From the cell containing the given text, extract its center point as [X, Y] coordinate. 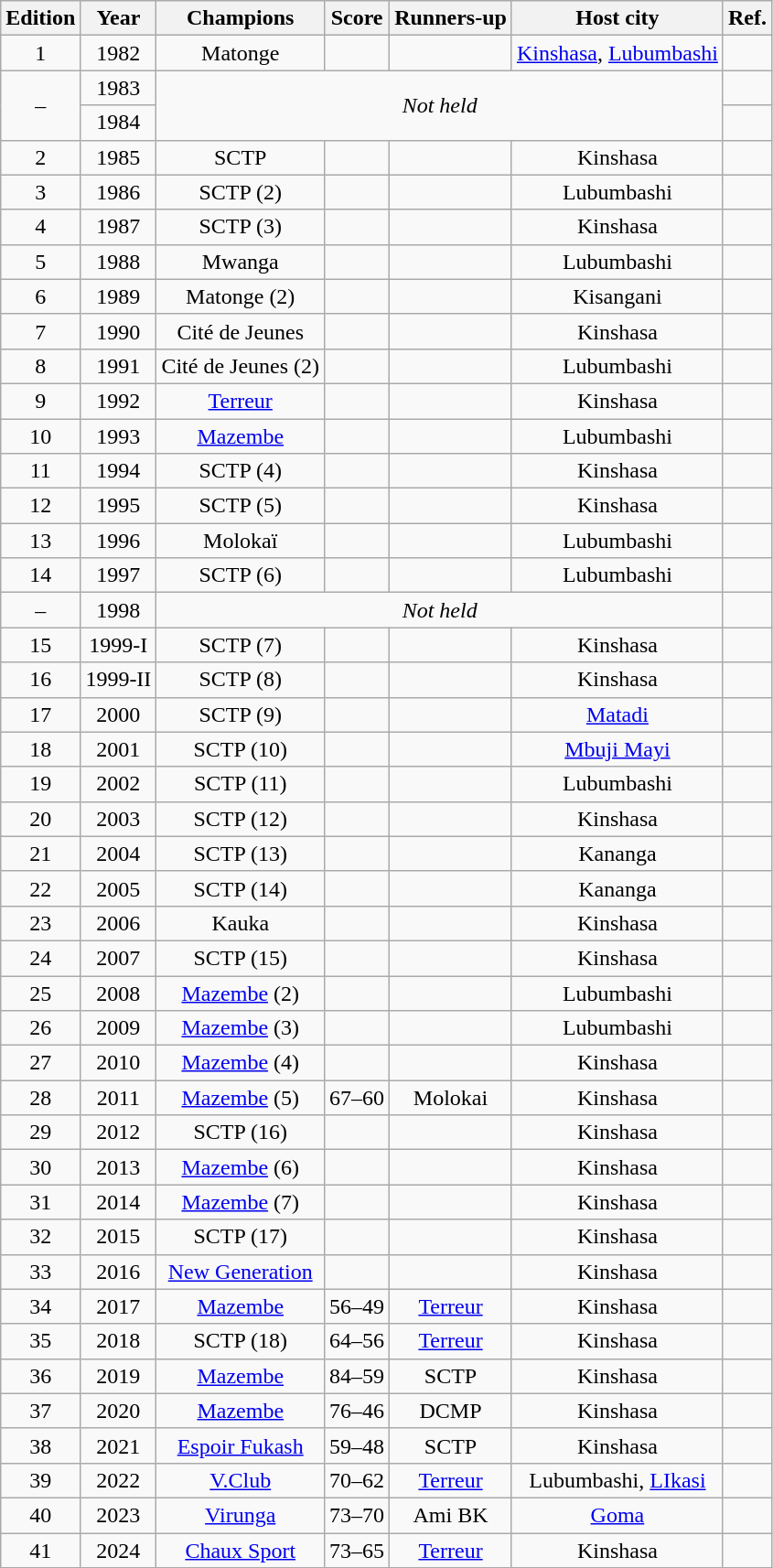
30 [40, 1167]
2010 [119, 1063]
Year [119, 18]
2021 [119, 1445]
1990 [119, 331]
2014 [119, 1202]
1998 [119, 610]
13 [40, 541]
Mazembe (4) [241, 1063]
1984 [119, 123]
Matadi [617, 714]
1999-I [119, 645]
12 [40, 506]
2004 [119, 854]
Cité de Jeunes (2) [241, 366]
SCTP (16) [241, 1133]
31 [40, 1202]
1988 [119, 262]
2013 [119, 1167]
25 [40, 993]
Molokai [451, 1098]
2006 [119, 923]
Champions [241, 18]
9 [40, 401]
1995 [119, 506]
26 [40, 1028]
1989 [119, 296]
27 [40, 1063]
3 [40, 192]
2015 [119, 1237]
28 [40, 1098]
SCTP (12) [241, 819]
1999-II [119, 680]
1985 [119, 157]
Mazembe (5) [241, 1098]
Host city [617, 18]
SCTP (5) [241, 506]
36 [40, 1376]
4 [40, 227]
Mazembe (7) [241, 1202]
40 [40, 1515]
21 [40, 854]
1997 [119, 575]
34 [40, 1306]
Ref. [746, 18]
22 [40, 888]
SCTP (15) [241, 958]
Score [357, 18]
Goma [617, 1515]
23 [40, 923]
SCTP (3) [241, 227]
1994 [119, 471]
2000 [119, 714]
SCTP (7) [241, 645]
67–60 [357, 1098]
2007 [119, 958]
14 [40, 575]
Mwanga [241, 262]
2009 [119, 1028]
2002 [119, 784]
18 [40, 749]
Chaux Sport [241, 1551]
73–70 [357, 1515]
2023 [119, 1515]
19 [40, 784]
1987 [119, 227]
1986 [119, 192]
2001 [119, 749]
Cité de Jeunes [241, 331]
Mbuji Mayi [617, 749]
1992 [119, 401]
11 [40, 471]
32 [40, 1237]
37 [40, 1411]
70–62 [357, 1480]
1996 [119, 541]
SCTP (6) [241, 575]
84–59 [357, 1376]
Mazembe (3) [241, 1028]
2005 [119, 888]
29 [40, 1133]
56–49 [357, 1306]
Matonge [241, 53]
Espoir Fukash [241, 1445]
16 [40, 680]
2018 [119, 1341]
DCMP [451, 1411]
Virunga [241, 1515]
2022 [119, 1480]
59–48 [357, 1445]
2017 [119, 1306]
6 [40, 296]
10 [40, 436]
Lubumbashi, LIkasi [617, 1480]
64–56 [357, 1341]
1 [40, 53]
1991 [119, 366]
SCTP (10) [241, 749]
35 [40, 1341]
SCTP (18) [241, 1341]
Kisangani [617, 296]
24 [40, 958]
Matonge (2) [241, 296]
2016 [119, 1272]
15 [40, 645]
2020 [119, 1411]
V.Club [241, 1480]
73–65 [357, 1551]
Ami BK [451, 1515]
Mazembe (2) [241, 993]
Edition [40, 18]
33 [40, 1272]
39 [40, 1480]
SCTP (17) [241, 1237]
2003 [119, 819]
SCTP (14) [241, 888]
2008 [119, 993]
Molokaï [241, 541]
2 [40, 157]
7 [40, 331]
1982 [119, 53]
SCTP (9) [241, 714]
Runners-up [451, 18]
2011 [119, 1098]
1993 [119, 436]
17 [40, 714]
41 [40, 1551]
2019 [119, 1376]
8 [40, 366]
SCTP (13) [241, 854]
2024 [119, 1551]
5 [40, 262]
2012 [119, 1133]
76–46 [357, 1411]
SCTP (11) [241, 784]
1983 [119, 88]
SCTP (8) [241, 680]
Kauka [241, 923]
20 [40, 819]
Kinshasa, Lubumbashi [617, 53]
SCTP (4) [241, 471]
Mazembe (6) [241, 1167]
38 [40, 1445]
SCTP (2) [241, 192]
New Generation [241, 1272]
